Detect which cell encompasses the target text, then output its (X, Y) center coordinate. 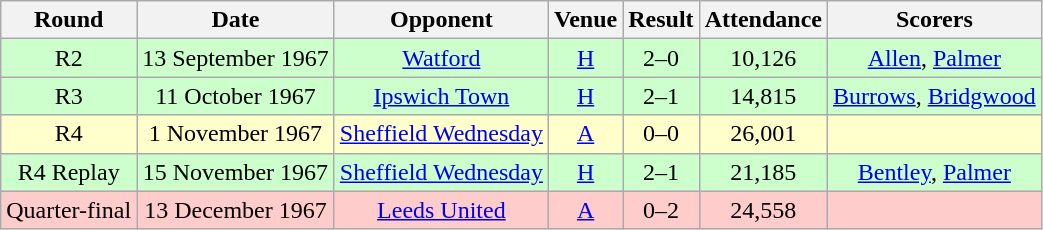
Bentley, Palmer (934, 172)
15 November 1967 (236, 172)
Burrows, Bridgwood (934, 96)
Leeds United (441, 210)
0–0 (661, 134)
26,001 (763, 134)
Result (661, 20)
Allen, Palmer (934, 58)
1 November 1967 (236, 134)
R3 (69, 96)
11 October 1967 (236, 96)
Quarter-final (69, 210)
Date (236, 20)
Scorers (934, 20)
Ipswich Town (441, 96)
Venue (585, 20)
Attendance (763, 20)
10,126 (763, 58)
R2 (69, 58)
24,558 (763, 210)
0–2 (661, 210)
R4 Replay (69, 172)
13 December 1967 (236, 210)
R4 (69, 134)
13 September 1967 (236, 58)
2–0 (661, 58)
Round (69, 20)
Watford (441, 58)
14,815 (763, 96)
Opponent (441, 20)
21,185 (763, 172)
